Locate the cell with the specified text and output its (x, y) center coordinate. 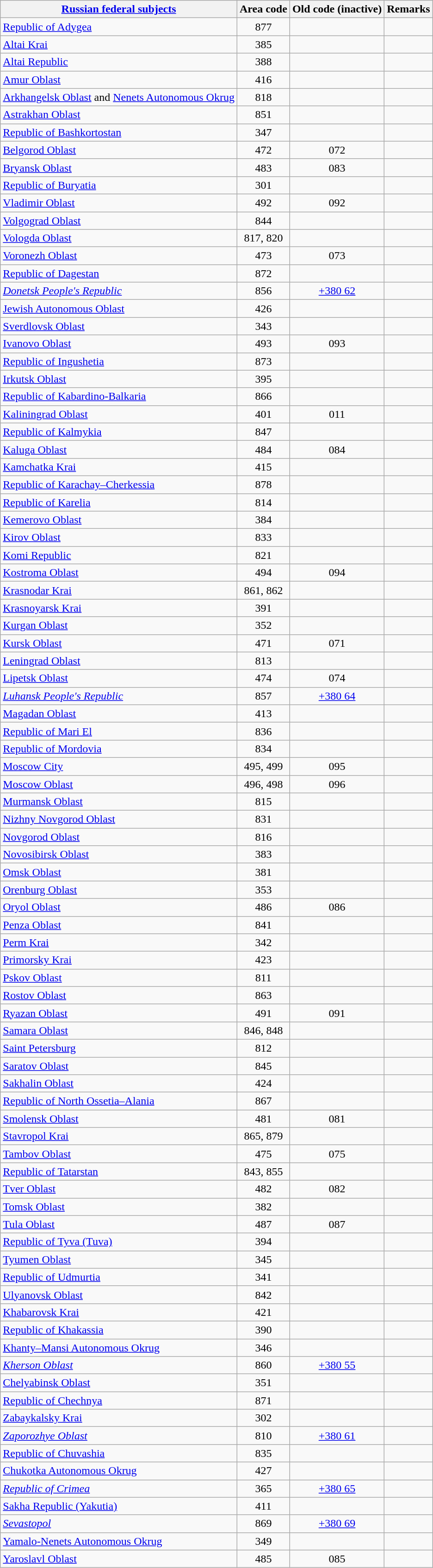
Republic of Tyva (Tuva) (119, 1242)
Pskov Oblast (119, 978)
Amur Oblast (119, 80)
Perm Krai (119, 942)
Sakhalin Oblast (119, 1084)
383 (263, 855)
842 (263, 1295)
857 (263, 696)
341 (263, 1277)
Jewish Autonomous Oblast (119, 309)
082 (337, 1189)
Republic of Mari El (119, 731)
353 (263, 890)
+380 55 (337, 1365)
Russian federal subjects (119, 9)
Republic of Crimea (119, 1488)
865, 879 (263, 1136)
Sverdlovsk Oblast (119, 326)
075 (337, 1154)
Krasnoyarsk Krai (119, 608)
818 (263, 97)
Republic of Kalmykia (119, 432)
Republic of Tatarstan (119, 1171)
844 (263, 221)
095 (337, 766)
Republic of Bashkortostan (119, 132)
Tula Oblast (119, 1224)
Novosibirsk Oblast (119, 855)
011 (337, 414)
861, 862 (263, 590)
365 (263, 1488)
347 (263, 132)
Republic of Kabardino-Balkaria (119, 397)
Rostov Oblast (119, 995)
Kurgan Oblast (119, 626)
860 (263, 1365)
Khanty–Mansi Autonomous Okrug (119, 1348)
Yamalo-Nenets Autonomous Okrug (119, 1541)
345 (263, 1259)
+380 61 (337, 1436)
845 (263, 1066)
Samara Oblast (119, 1030)
817, 820 (263, 238)
413 (263, 713)
473 (263, 256)
836 (263, 731)
Stavropol Krai (119, 1136)
Kaliningrad Oblast (119, 414)
Kherson Oblast (119, 1365)
Republic of Udmurtia (119, 1277)
Republic of Chechnya (119, 1401)
092 (337, 203)
302 (263, 1418)
Saint Petersburg (119, 1048)
423 (263, 960)
851 (263, 115)
Tambov Oblast (119, 1154)
487 (263, 1224)
Republic of Karachay–Cherkessia (119, 484)
Kamchatka Krai (119, 467)
+380 65 (337, 1488)
871 (263, 1401)
Orenburg Oblast (119, 890)
087 (337, 1224)
811 (263, 978)
835 (263, 1453)
085 (337, 1559)
411 (263, 1506)
Kursk Oblast (119, 643)
Sevastopol (119, 1524)
351 (263, 1383)
Ryazan Oblast (119, 1013)
+380 64 (337, 696)
Altai Krai (119, 44)
426 (263, 309)
834 (263, 749)
Penza Oblast (119, 925)
Republic of Mordovia (119, 749)
492 (263, 203)
Republic of Buryatia (119, 185)
Saratov Oblast (119, 1066)
Kostroma Oblast (119, 573)
810 (263, 1436)
Old code (inactive) (337, 9)
Ivanovo Oblast (119, 344)
856 (263, 291)
484 (263, 449)
Vladimir Oblast (119, 203)
Area code (263, 9)
Tomsk Oblast (119, 1207)
Arkhangelsk Oblast and Nenets Autonomous Okrug (119, 97)
821 (263, 555)
872 (263, 273)
394 (263, 1242)
Leningrad Oblast (119, 661)
471 (263, 643)
Tver Oblast (119, 1189)
Remarks (408, 9)
091 (337, 1013)
Kaluga Oblast (119, 449)
Republic of Chuvashia (119, 1453)
Astrakhan Oblast (119, 115)
Oryol Oblast (119, 907)
094 (337, 573)
Republic of Adygea (119, 27)
401 (263, 414)
485 (263, 1559)
+380 62 (337, 291)
Tyumen Oblast (119, 1259)
301 (263, 185)
483 (263, 167)
Donetsk People's Republic (119, 291)
416 (263, 80)
Sakha Republic (Yakutia) (119, 1506)
Smolensk Oblast (119, 1119)
814 (263, 502)
812 (263, 1048)
Primorsky Krai (119, 960)
Novgorod Oblast (119, 837)
869 (263, 1524)
493 (263, 344)
Republic of North Ossetia–Alania (119, 1101)
083 (337, 167)
Belgorod Oblast (119, 150)
Kemerovo Oblast (119, 520)
072 (337, 150)
816 (263, 837)
081 (337, 1119)
343 (263, 326)
813 (263, 661)
Republic of Khakassia (119, 1330)
084 (337, 449)
486 (263, 907)
833 (263, 538)
Altai Republic (119, 62)
867 (263, 1101)
Zaporozhye Oblast (119, 1436)
096 (337, 784)
388 (263, 62)
Lipetsk Oblast (119, 678)
815 (263, 802)
843, 855 (263, 1171)
Komi Republic (119, 555)
Luhansk People's Republic (119, 696)
382 (263, 1207)
863 (263, 995)
Republic of Dagestan (119, 273)
Murmansk Oblast (119, 802)
073 (337, 256)
424 (263, 1084)
384 (263, 520)
846, 848 (263, 1030)
494 (263, 573)
873 (263, 361)
Chelyabinsk Oblast (119, 1383)
Vologda Oblast (119, 238)
496, 498 (263, 784)
Moscow Oblast (119, 784)
421 (263, 1312)
074 (337, 678)
427 (263, 1471)
349 (263, 1541)
481 (263, 1119)
491 (263, 1013)
352 (263, 626)
381 (263, 872)
390 (263, 1330)
415 (263, 467)
395 (263, 379)
Republic of Karelia (119, 502)
Chukotka Autonomous Okrug (119, 1471)
Republic of Ingushetia (119, 361)
Zabaykalsky Krai (119, 1418)
Irkutsk Oblast (119, 379)
841 (263, 925)
071 (337, 643)
475 (263, 1154)
Bryansk Oblast (119, 167)
Voronezh Oblast (119, 256)
Krasnodar Krai (119, 590)
472 (263, 150)
878 (263, 484)
+380 69 (337, 1524)
391 (263, 608)
Magadan Oblast (119, 713)
Khabarovsk Krai (119, 1312)
Omsk Oblast (119, 872)
Volgograd Oblast (119, 221)
495, 499 (263, 766)
482 (263, 1189)
385 (263, 44)
847 (263, 432)
Moscow City (119, 766)
Nizhny Novgorod Oblast (119, 819)
831 (263, 819)
Ulyanovsk Oblast (119, 1295)
Kirov Oblast (119, 538)
Yaroslavl Oblast (119, 1559)
877 (263, 27)
093 (337, 344)
342 (263, 942)
346 (263, 1348)
474 (263, 678)
086 (337, 907)
866 (263, 397)
